From the cell containing the given text, extract its center point as (x, y) coordinate. 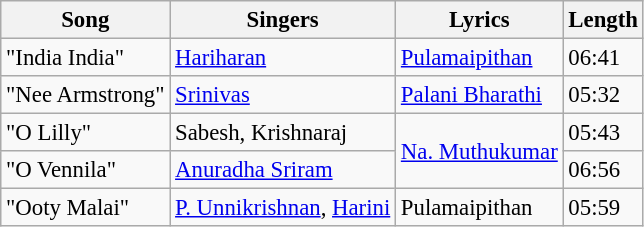
"O Lilly" (86, 133)
06:41 (603, 58)
Sabesh, Krishnaraj (283, 133)
"O Vennila" (86, 170)
Song (86, 20)
Singers (283, 20)
Na. Muthukumar (480, 152)
Anuradha Sriram (283, 170)
05:43 (603, 133)
Palani Bharathi (480, 95)
Srinivas (283, 95)
"India India" (86, 58)
06:56 (603, 170)
Lyrics (480, 20)
"Ooty Malai" (86, 208)
"Nee Armstrong" (86, 95)
05:59 (603, 208)
Hariharan (283, 58)
05:32 (603, 95)
Length (603, 20)
P. Unnikrishnan, Harini (283, 208)
